Find where the given text appears and provide that cell's center as [X, Y] coordinate. 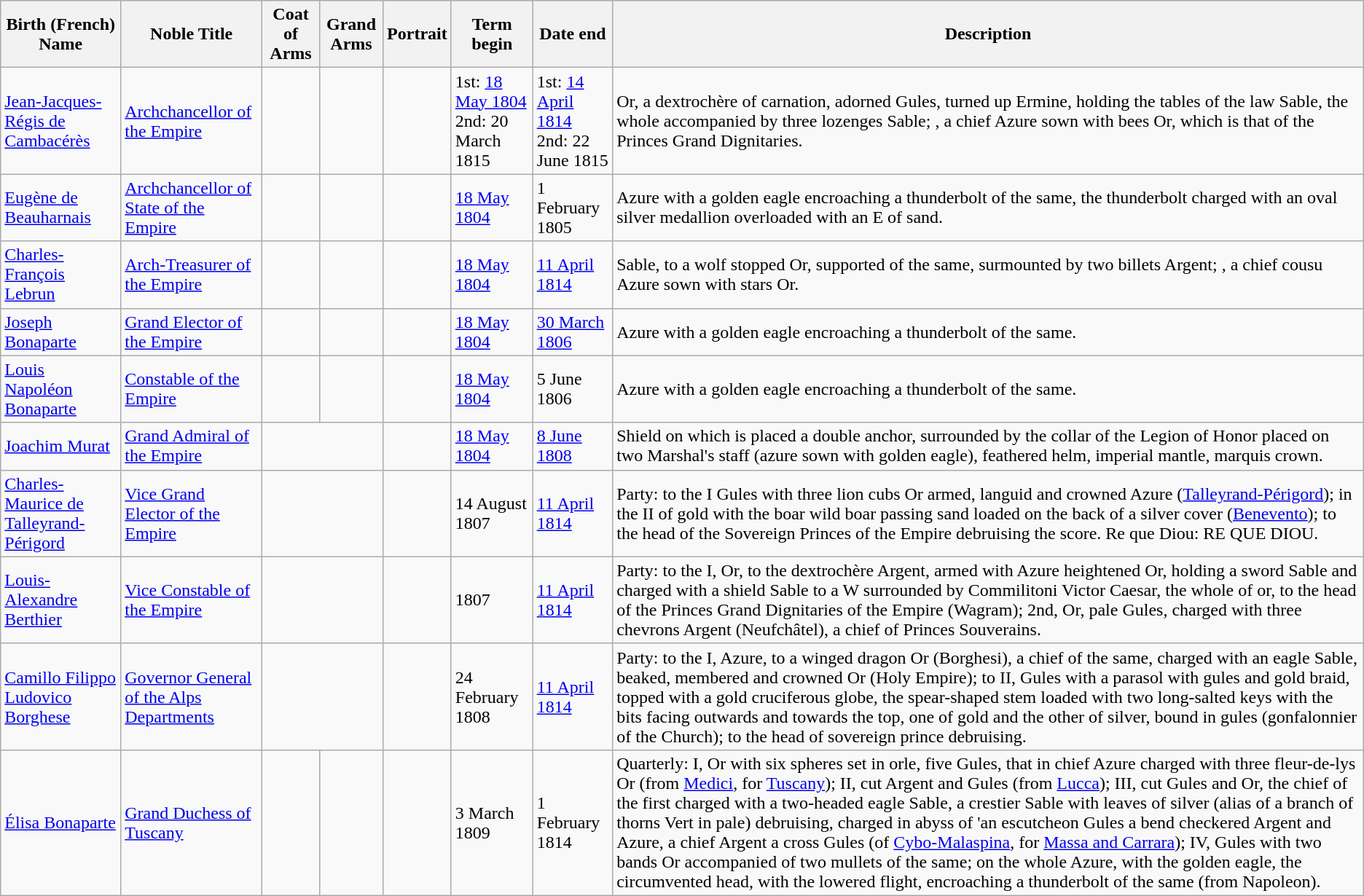
Archchancellor of the Empire [192, 121]
1st: 14 April 18142nd: 22 June 1815 [573, 121]
8 June 1808 [573, 446]
Eugène de Beauharnais [61, 208]
Vice Constable of the Empire [192, 600]
1 February 1814 [573, 822]
Charles-Maurice de Talleyrand-Périgord [61, 513]
Archchancellor of State of the Empire [192, 208]
Grand Duchess of Tuscany [192, 822]
Louis-Alexandre Berthier [61, 600]
Vice Grand Elector of the Empire [192, 513]
Charles-François Lebrun [61, 275]
Grand Elector of the Empire [192, 332]
Portrait [418, 34]
Date end [573, 34]
Joachim Murat [61, 446]
Noble Title [192, 34]
Description [988, 34]
Grand Arms [351, 34]
Azure with a golden eagle encroaching a thunderbolt of the same, the thunderbolt charged with an oval silver medallion overloaded with an E of sand. [988, 208]
Arch-Treasurer of the Empire [192, 275]
Joseph Bonaparte [61, 332]
Constable of the Empire [192, 389]
5 June 1806 [573, 389]
Jean-Jacques-Régis de Cambacérès [61, 121]
Camillo Filippo Ludovico Borghese [61, 696]
Élisa Bonaparte [61, 822]
Birth (French) Name [61, 34]
24 February 1808 [492, 696]
Grand Admiral of the Empire [192, 446]
Coat of Arms [291, 34]
Louis Napoléon Bonaparte [61, 389]
3 March 1809 [492, 822]
30 March 1806 [573, 332]
14 August 1807 [492, 513]
1st: 18 May 18042nd: 20 March 1815 [492, 121]
Governor General of the Alps Departments [192, 696]
Sable, to a wolf stopped Or, supported of the same, surmounted by two billets Argent; , a chief cousu Azure sown with stars Or. [988, 275]
Term begin [492, 34]
1 February 1805 [573, 208]
1807 [492, 600]
